From the cell containing the given text, extract its center point as (X, Y) coordinate. 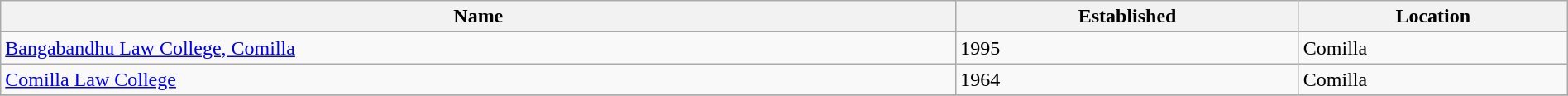
Comilla Law College (478, 79)
Location (1432, 17)
Bangabandhu Law College, Comilla (478, 48)
Established (1127, 17)
1964 (1127, 79)
Name (478, 17)
1995 (1127, 48)
